Locate the cell with the specified text and output its (x, y) center coordinate. 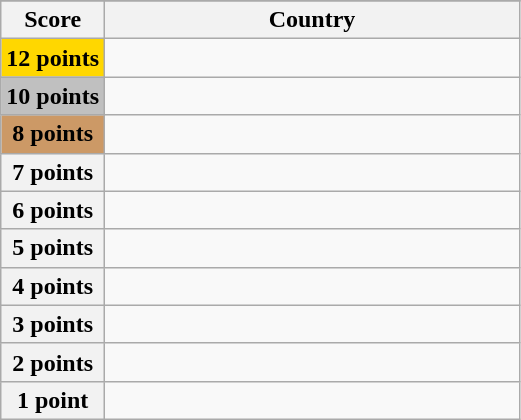
6 points (53, 210)
12 points (53, 58)
7 points (53, 172)
Score (53, 20)
Country (312, 20)
4 points (53, 286)
8 points (53, 134)
5 points (53, 248)
10 points (53, 96)
2 points (53, 362)
3 points (53, 324)
1 point (53, 400)
